Locate the cell with the specified text and output its (X, Y) center coordinate. 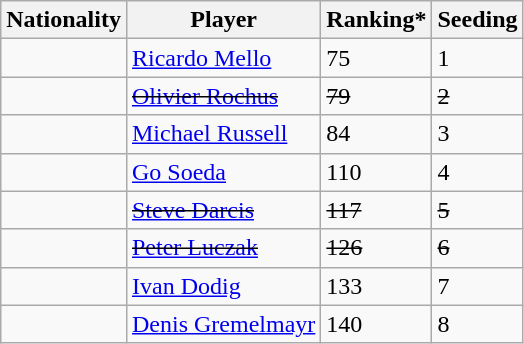
1 (478, 58)
79 (376, 96)
126 (376, 248)
Denis Gremelmayr (223, 324)
3 (478, 134)
6 (478, 248)
Seeding (478, 20)
117 (376, 210)
Michael Russell (223, 134)
Ricardo Mello (223, 58)
75 (376, 58)
133 (376, 286)
Player (223, 20)
110 (376, 172)
84 (376, 134)
Olivier Rochus (223, 96)
Ranking* (376, 20)
140 (376, 324)
7 (478, 286)
8 (478, 324)
Ivan Dodig (223, 286)
Nationality (64, 20)
4 (478, 172)
5 (478, 210)
Steve Darcis (223, 210)
Peter Luczak (223, 248)
2 (478, 96)
Go Soeda (223, 172)
